Return [X, Y] of the center of cell containing provided text 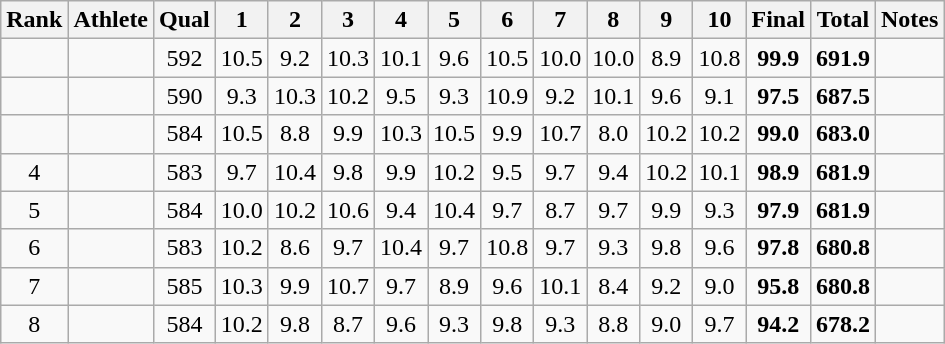
97.9 [778, 210]
9 [666, 20]
95.8 [778, 286]
10.9 [508, 96]
94.2 [778, 324]
585 [185, 286]
590 [185, 96]
2 [294, 20]
687.5 [842, 96]
683.0 [842, 134]
Rank [34, 20]
3 [348, 20]
97.5 [778, 96]
Notes [909, 20]
8.4 [614, 286]
691.9 [842, 58]
97.8 [778, 248]
10.6 [348, 210]
98.9 [778, 172]
678.2 [842, 324]
8.6 [294, 248]
99.9 [778, 58]
99.0 [778, 134]
1 [242, 20]
Qual [185, 20]
9.1 [720, 96]
Total [842, 20]
592 [185, 58]
8.0 [614, 134]
10 [720, 20]
Athlete [111, 20]
Final [778, 20]
